Detect which cell encompasses the target text, then output its (X, Y) center coordinate. 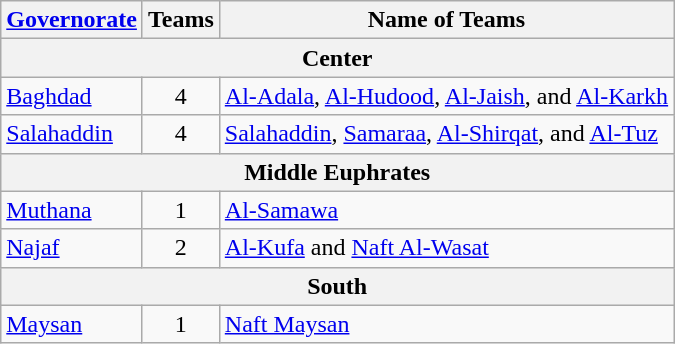
Najaf (72, 248)
Maysan (72, 324)
Center (338, 58)
Muthana (72, 210)
Teams (180, 20)
Al-Adala, Al-Hudood, Al-Jaish, and Al-Karkh (446, 96)
Middle Euphrates (338, 172)
Baghdad (72, 96)
Al-Kufa and Naft Al-Wasat (446, 248)
Al-Samawa (446, 210)
Name of Teams (446, 20)
Salahaddin (72, 134)
Salahaddin, Samaraa, Al-Shirqat, and Al-Tuz (446, 134)
2 (180, 248)
South (338, 286)
Naft Maysan (446, 324)
Governorate (72, 20)
